Output the (x, y) coordinate of the center of the cell containing the given text.  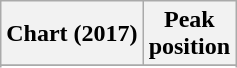
Peak position (189, 34)
Chart (2017) (72, 34)
